Pinpoint the cell where the given text exists, returning its (x, y) midpoint coordinate. 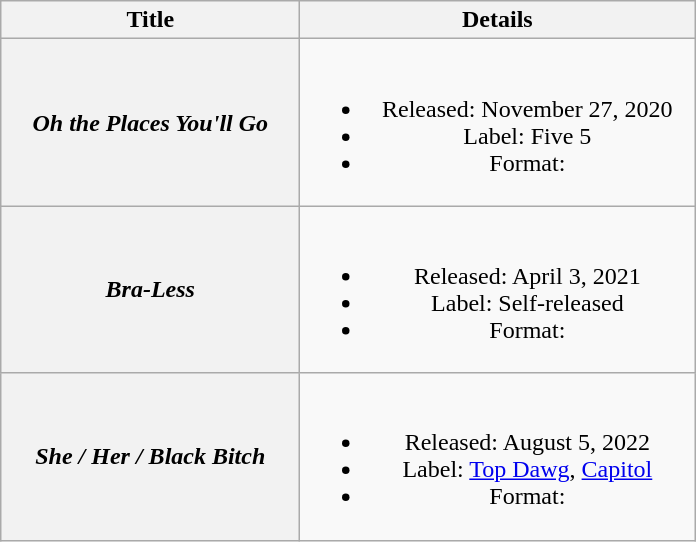
Details (498, 20)
Title (150, 20)
Released: November 27, 2020Label: Five 5Format: (498, 122)
Oh the Places You'll Go (150, 122)
Released: August 5, 2022Label: Top Dawg, CapitolFormat: (498, 456)
Bra-Less (150, 290)
Released: April 3, 2021Label: Self-releasedFormat: (498, 290)
She / Her / Black Bitch (150, 456)
